Scan for the cell matching the given text and deliver its [x, y] coordinate at center. 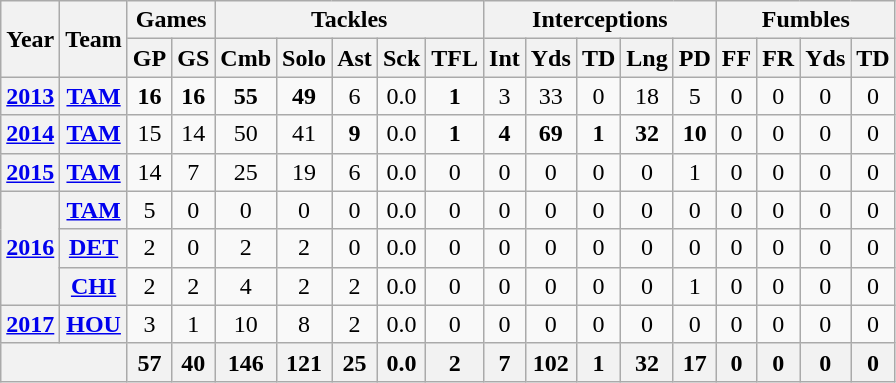
Tackles [350, 20]
102 [550, 362]
Interceptions [600, 20]
CHI [94, 286]
PD [694, 58]
17 [694, 362]
Solo [304, 58]
FR [778, 58]
57 [149, 362]
GP [149, 58]
Ast [355, 58]
Sck [401, 58]
41 [304, 134]
121 [304, 362]
9 [355, 134]
2013 [30, 96]
19 [304, 172]
69 [550, 134]
Int [505, 58]
8 [304, 324]
50 [246, 134]
18 [647, 96]
GS [194, 58]
HOU [94, 324]
49 [304, 96]
146 [246, 362]
2014 [30, 134]
FF [736, 58]
33 [550, 96]
2017 [30, 324]
2016 [30, 248]
Games [170, 20]
15 [149, 134]
Fumbles [806, 20]
Cmb [246, 58]
Team [94, 39]
40 [194, 362]
55 [246, 96]
2015 [30, 172]
Lng [647, 58]
TFL [455, 58]
Year [30, 39]
DET [94, 248]
